Search for the cell housing the specified text and yield its (X, Y) center coordinate. 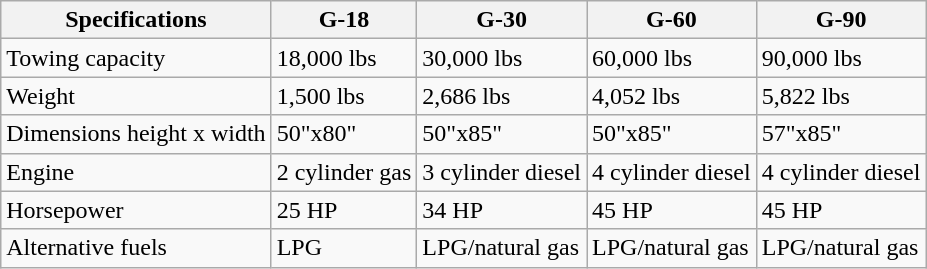
90,000 lbs (841, 58)
Engine (136, 172)
Horsepower (136, 210)
G-60 (672, 20)
1,500 lbs (344, 96)
G-30 (502, 20)
Alternative fuels (136, 248)
G-90 (841, 20)
4,052 lbs (672, 96)
3 cylinder diesel (502, 172)
Weight (136, 96)
Towing capacity (136, 58)
2,686 lbs (502, 96)
18,000 lbs (344, 58)
Dimensions height x width (136, 134)
2 cylinder gas (344, 172)
50"x80" (344, 134)
G-18 (344, 20)
LPG (344, 248)
60,000 lbs (672, 58)
57"x85" (841, 134)
25 HP (344, 210)
Specifications (136, 20)
5,822 lbs (841, 96)
34 HP (502, 210)
30,000 lbs (502, 58)
